For the text-containing cell, return its midpoint in (X, Y) coordinate format. 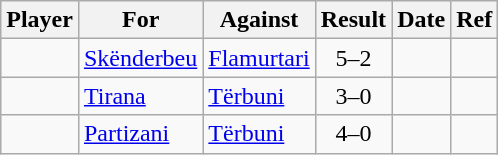
5–2 (353, 58)
Ref (474, 20)
Flamurtari (259, 58)
For (140, 20)
Skënderbeu (140, 58)
Tirana (140, 96)
Date (422, 20)
Partizani (140, 134)
Result (353, 20)
Player (40, 20)
4–0 (353, 134)
Against (259, 20)
3–0 (353, 96)
